For the text-containing cell, return its midpoint in [X, Y] coordinate format. 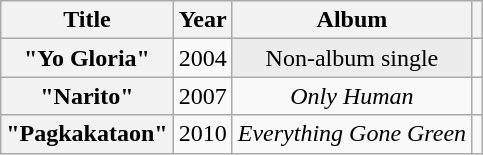
"Yo Gloria" [87, 58]
2007 [202, 96]
Everything Gone Green [352, 134]
Only Human [352, 96]
Year [202, 20]
Title [87, 20]
2004 [202, 58]
2010 [202, 134]
Non-album single [352, 58]
"Pagkakataon" [87, 134]
Album [352, 20]
"Narito" [87, 96]
